Capture the cell that displays the provided text and extract its [x, y] central coordinate. 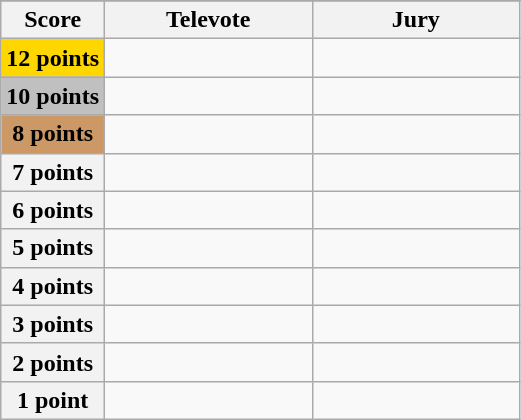
12 points [53, 58]
1 point [53, 400]
Score [53, 20]
5 points [53, 248]
3 points [53, 324]
Televote [209, 20]
7 points [53, 172]
6 points [53, 210]
8 points [53, 134]
2 points [53, 362]
4 points [53, 286]
Jury [416, 20]
10 points [53, 96]
